Provide the [X, Y] coordinate of the cell's center where the given text is located.  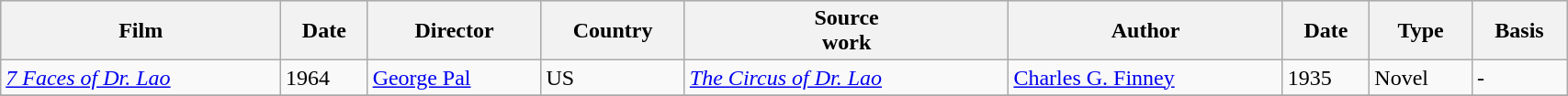
Charles G. Finney [1145, 78]
Type [1421, 31]
1935 [1326, 78]
Sourcework [847, 31]
US [613, 78]
Director [454, 31]
Country [613, 31]
The Circus of Dr. Lao [847, 78]
Author [1145, 31]
7 Faces of Dr. Lao [141, 78]
Basis [1519, 31]
George Pal [454, 78]
1964 [325, 78]
- [1519, 78]
Novel [1421, 78]
Film [141, 31]
